Search for the cell housing the specified text and yield its [x, y] center coordinate. 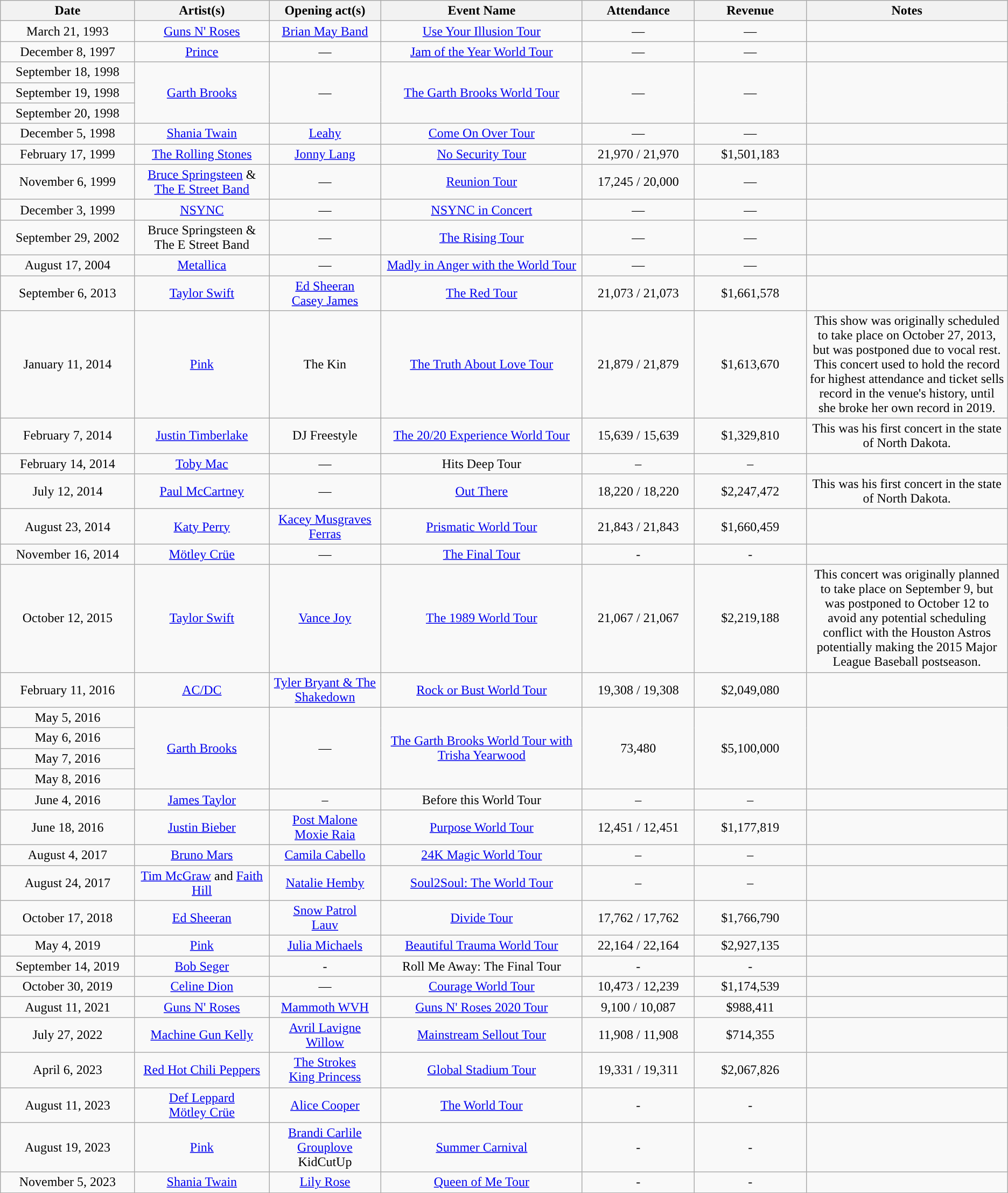
Mammoth WVH [325, 1007]
$1,766,790 [750, 918]
The Garth Brooks World Tour [481, 93]
June 18, 2016 [68, 827]
No Security Tour [481, 154]
February 11, 2016 [68, 689]
August 23, 2014 [68, 527]
The Kin [325, 365]
Queen of Me Tour [481, 1182]
$2,927,135 [750, 946]
April 6, 2023 [68, 1070]
10,473 / 12,239 [638, 987]
December 3, 1999 [68, 210]
September 19, 1998 [68, 93]
Global Stadium Tour [481, 1070]
November 16, 2014 [68, 554]
Artist(s) [201, 11]
NSYNC [201, 210]
$1,660,459 [750, 527]
Katy Perry [201, 527]
18,220 / 18,220 [638, 491]
Tim McGraw and Faith Hill [201, 882]
September 14, 2019 [68, 966]
73,480 [638, 748]
Lily Rose [325, 1182]
21,073 / 21,073 [638, 293]
May 5, 2016 [68, 717]
Date [68, 11]
Courage World Tour [481, 987]
19,331 / 19,311 [638, 1070]
November 6, 1999 [68, 182]
Guns N' Roses 2020 Tour [481, 1007]
The Rolling Stones [201, 154]
Avril Lavigne Willow [325, 1035]
Hits Deep Tour [481, 464]
September 29, 2002 [68, 237]
December 5, 1998 [68, 134]
June 4, 2016 [68, 799]
August 17, 2004 [68, 265]
May 4, 2019 [68, 946]
Justin Timberlake [201, 436]
21,843 / 21,843 [638, 527]
The Garth Brooks World Tour with Trisha Yearwood [481, 748]
Summer Carnival [481, 1147]
$1,174,539 [750, 987]
Rock or Bust World Tour [481, 689]
Mainstream Sellout Tour [481, 1035]
August 24, 2017 [68, 882]
Roll Me Away: The Final Tour [481, 966]
October 17, 2018 [68, 918]
NSYNC in Concert [481, 210]
21,970 / 21,970 [638, 154]
Jam of the Year World Tour [481, 52]
The 20/20 Experience World Tour [481, 436]
Madly in Anger with the World Tour [481, 265]
$1,177,819 [750, 827]
James Taylor [201, 799]
Tyler Bryant & The Shakedown [325, 689]
September 20, 1998 [68, 113]
Kacey MusgravesFerras [325, 527]
Use Your Illusion Tour [481, 31]
Event Name [481, 11]
August 11, 2021 [68, 1007]
Attendance [638, 11]
15,639 / 15,639 [638, 436]
August 4, 2017 [68, 855]
The Truth About Love Tour [481, 365]
Reunion Tour [481, 182]
Def Leppard Mötley Crüe [201, 1105]
Prismatic World Tour [481, 527]
Bob Seger [201, 966]
Beautiful Trauma World Tour [481, 946]
The Red Tour [481, 293]
Jonny Lang [325, 154]
Bruno Mars [201, 855]
Metallica [201, 265]
December 8, 1997 [68, 52]
$1,661,578 [750, 293]
The 1989 World Tour [481, 618]
October 12, 2015 [68, 618]
$2,219,188 [750, 618]
February 14, 2014 [68, 464]
Justin Bieber [201, 827]
Mötley Crüe [201, 554]
Soul2Soul: The World Tour [481, 882]
Julia Michaels [325, 946]
Brandi Carlile Grouplove KidCutUp [325, 1147]
February 7, 2014 [68, 436]
Brian May Band [325, 31]
Camila Cabello [325, 855]
The World Tour [481, 1105]
August 19, 2023 [68, 1147]
Before this World Tour [481, 799]
Opening act(s) [325, 11]
17,245 / 20,000 [638, 182]
Revenue [750, 11]
Snow PatrolLauv [325, 918]
Post MaloneMoxie Raia [325, 827]
AC/DC [201, 689]
Ed SheeranCasey James [325, 293]
17,762 / 17,762 [638, 918]
Natalie Hemby [325, 882]
Machine Gun Kelly [201, 1035]
Divide Tour [481, 918]
24K Magic World Tour [481, 855]
12,451 / 12,451 [638, 827]
$988,411 [750, 1007]
October 30, 2019 [68, 987]
Out There [481, 491]
22,164 / 22,164 [638, 946]
November 5, 2023 [68, 1182]
Alice Cooper [325, 1105]
Notes [907, 11]
$2,067,826 [750, 1070]
Prince [201, 52]
$2,247,472 [750, 491]
Ed Sheeran [201, 918]
21,067 / 21,067 [638, 618]
May 8, 2016 [68, 779]
September 18, 1998 [68, 72]
The Rising Tour [481, 237]
Leahy [325, 134]
Celine Dion [201, 987]
February 17, 1999 [68, 154]
$714,355 [750, 1035]
July 27, 2022 [68, 1035]
The Strokes King Princess [325, 1070]
March 21, 1993 [68, 31]
$1,613,670 [750, 365]
August 11, 2023 [68, 1105]
Toby Mac [201, 464]
May 7, 2016 [68, 758]
$5,100,000 [750, 748]
9,100 / 10,087 [638, 1007]
11,908 / 11,908 [638, 1035]
September 6, 2013 [68, 293]
$1,329,810 [750, 436]
January 11, 2014 [68, 365]
Come On Over Tour [481, 134]
Vance Joy [325, 618]
DJ Freestyle [325, 436]
May 6, 2016 [68, 738]
Paul McCartney [201, 491]
July 12, 2014 [68, 491]
$2,049,080 [750, 689]
Purpose World Tour [481, 827]
The Final Tour [481, 554]
19,308 / 19,308 [638, 689]
Red Hot Chili Peppers [201, 1070]
21,879 / 21,879 [638, 365]
$1,501,183 [750, 154]
